Locate the cell with the specified text and output its (X, Y) center coordinate. 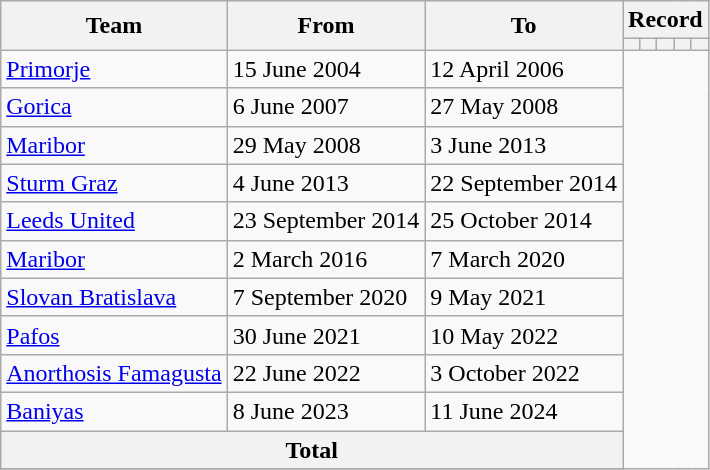
7 March 2020 (524, 259)
22 September 2014 (524, 183)
Primorje (114, 69)
12 April 2006 (524, 69)
25 October 2014 (524, 221)
Sturm Graz (114, 183)
Team (114, 26)
22 June 2022 (326, 373)
Anorthosis Famagusta (114, 373)
3 June 2013 (524, 145)
4 June 2013 (326, 183)
Gorica (114, 107)
30 June 2021 (326, 335)
29 May 2008 (326, 145)
10 May 2022 (524, 335)
To (524, 26)
Record (666, 20)
3 October 2022 (524, 373)
From (326, 26)
7 September 2020 (326, 297)
2 March 2016 (326, 259)
15 June 2004 (326, 69)
Total (312, 449)
Pafos (114, 335)
Baniyas (114, 411)
9 May 2021 (524, 297)
Leeds United (114, 221)
11 June 2024 (524, 411)
8 June 2023 (326, 411)
23 September 2014 (326, 221)
6 June 2007 (326, 107)
27 May 2008 (524, 107)
Slovan Bratislava (114, 297)
